Return the [X, Y] coordinate for the center point of the cell that contains the specified text.  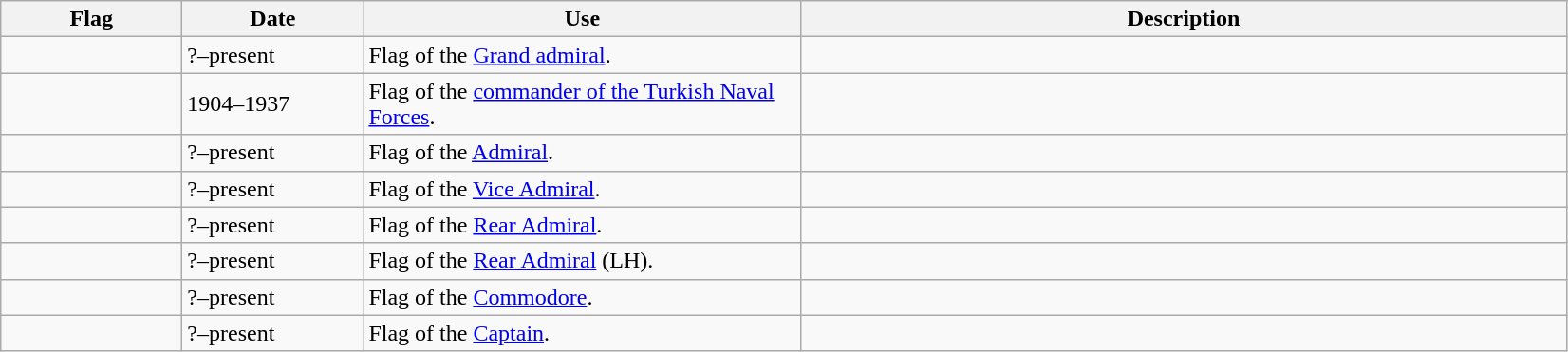
Flag of the Grand admiral. [583, 55]
Flag of the Admiral. [583, 153]
Flag of the Rear Admiral (LH). [583, 261]
Flag [91, 19]
Date [273, 19]
Flag of the Commodore. [583, 297]
Flag of the Vice Admiral. [583, 189]
1904–1937 [273, 104]
Flag of the Captain. [583, 333]
Flag of the commander of the Turkish Naval Forces. [583, 104]
Use [583, 19]
Flag of the Rear Admiral. [583, 225]
Description [1184, 19]
